Scan for the cell matching the given text and deliver its (X, Y) coordinate at center. 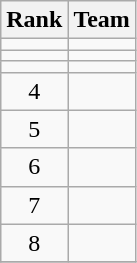
5 (34, 129)
7 (34, 205)
6 (34, 167)
4 (34, 91)
8 (34, 243)
Rank (34, 20)
Team (102, 20)
